Pinpoint the cell where the given text exists, returning its (x, y) midpoint coordinate. 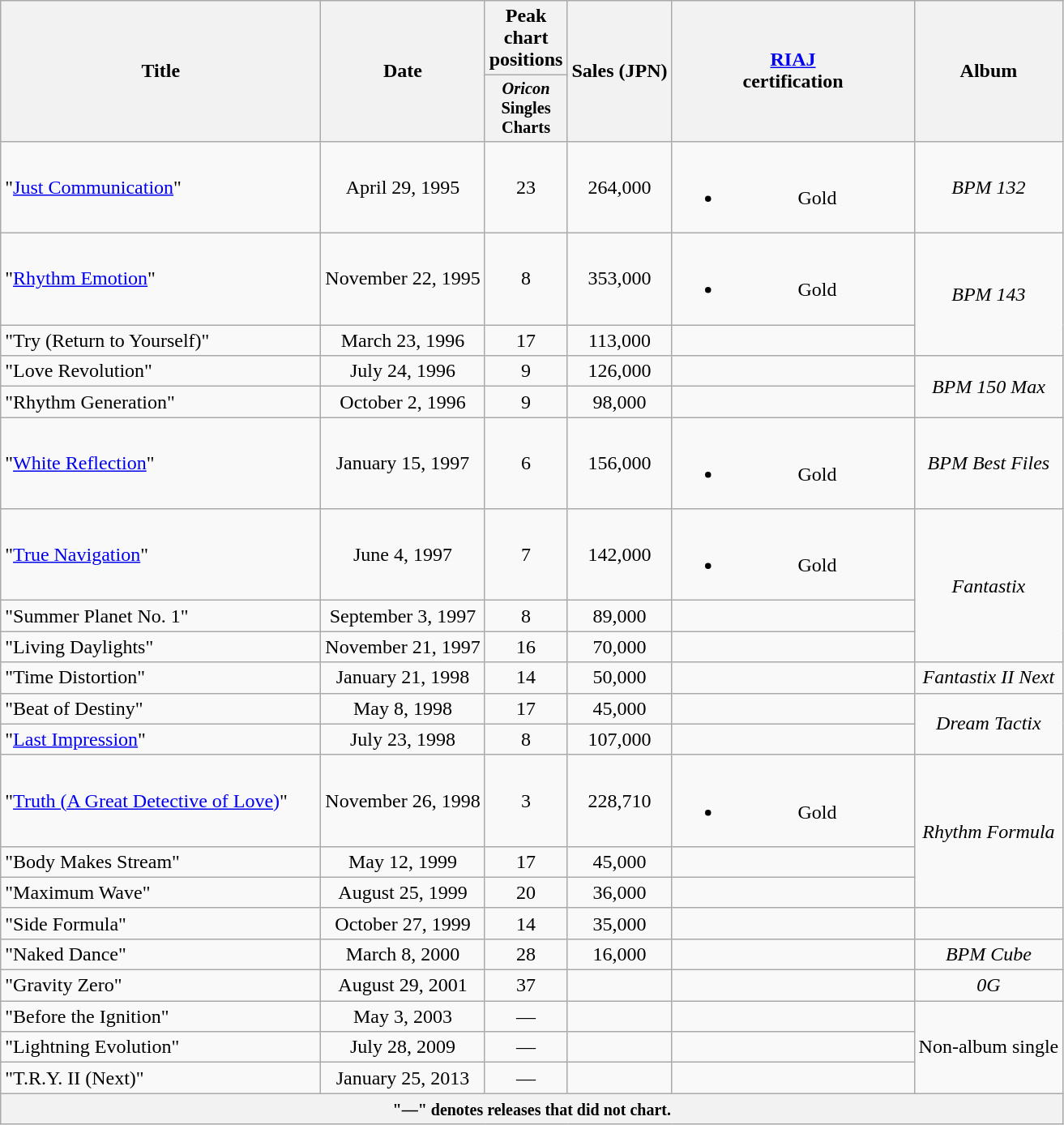
October 27, 1999 (403, 923)
"Rhythm Generation" (160, 402)
"Living Daylights" (160, 647)
May 8, 1998 (403, 708)
"White Reflection" (160, 464)
"Just Communication" (160, 186)
May 12, 1999 (403, 862)
BPM Best Files (989, 464)
Album (989, 71)
April 29, 1995 (403, 186)
126,000 (619, 371)
July 24, 1996 (403, 371)
January 25, 2013 (403, 1078)
"Time Distortion" (160, 678)
36,000 (619, 892)
Fantastix II Next (989, 678)
37 (526, 986)
107,000 (619, 739)
August 25, 1999 (403, 892)
"Body Makes Stream" (160, 862)
23 (526, 186)
"Truth (A Great Detective of Love)" (160, 801)
Rhythm Formula (989, 832)
"Beat of Destiny" (160, 708)
"Love Revolution" (160, 371)
"T.R.Y. II (Next)" (160, 1078)
89,000 (619, 616)
16 (526, 647)
September 3, 1997 (403, 616)
142,000 (619, 554)
January 15, 1997 (403, 464)
"Side Formula" (160, 923)
May 3, 2003 (403, 1016)
35,000 (619, 923)
50,000 (619, 678)
16,000 (619, 954)
July 28, 2009 (403, 1047)
October 2, 1996 (403, 402)
"Maximum Wave" (160, 892)
"Naked Dance" (160, 954)
0G (989, 986)
Sales (JPN) (619, 71)
BPM 143 (989, 295)
BPM 150 Max (989, 387)
Date (403, 71)
"Summer Planet No. 1" (160, 616)
6 (526, 464)
28 (526, 954)
January 21, 1998 (403, 678)
"—" denotes releases that did not chart. (532, 1109)
Oricon Singles Charts (526, 109)
228,710 (619, 801)
March 8, 2000 (403, 954)
June 4, 1997 (403, 554)
BPM Cube (989, 954)
7 (526, 554)
"Gravity Zero" (160, 986)
Peak chart positions (526, 38)
98,000 (619, 402)
3 (526, 801)
November 21, 1997 (403, 647)
July 23, 1998 (403, 739)
Fantastix (989, 585)
353,000 (619, 279)
Title (160, 71)
BPM 132 (989, 186)
Dream Tactix (989, 724)
156,000 (619, 464)
"Rhythm Emotion" (160, 279)
"Before the Ignition" (160, 1016)
"Lightning Evolution" (160, 1047)
264,000 (619, 186)
"Try (Return to Yourself)" (160, 340)
November 22, 1995 (403, 279)
113,000 (619, 340)
March 23, 1996 (403, 340)
RIAJcertification (793, 71)
November 26, 1998 (403, 801)
"True Navigation" (160, 554)
70,000 (619, 647)
August 29, 2001 (403, 986)
"Last Impression" (160, 739)
20 (526, 892)
Non-album single (989, 1047)
